Find where the given text appears and provide that cell's center as [x, y] coordinate. 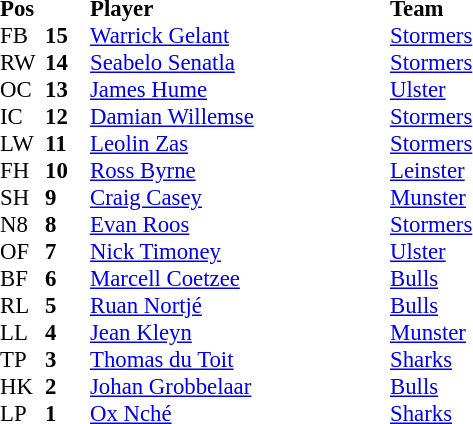
TP [22, 360]
Ross Byrne [240, 170]
Thomas du Toit [240, 360]
Ruan Nortjé [240, 306]
14 [68, 62]
5 [68, 306]
8 [68, 224]
2 [68, 386]
Craig Casey [240, 198]
10 [68, 170]
James Hume [240, 90]
FB [22, 36]
Johan Grobbelaar [240, 386]
Nick Timoney [240, 252]
LL [22, 332]
LW [22, 144]
4 [68, 332]
12 [68, 116]
BF [22, 278]
Marcell Coetzee [240, 278]
3 [68, 360]
IC [22, 116]
FH [22, 170]
Seabelo Senatla [240, 62]
7 [68, 252]
Evan Roos [240, 224]
Jean Kleyn [240, 332]
13 [68, 90]
Warrick Gelant [240, 36]
15 [68, 36]
HK [22, 386]
6 [68, 278]
RW [22, 62]
9 [68, 198]
Damian Willemse [240, 116]
RL [22, 306]
N8 [22, 224]
OF [22, 252]
SH [22, 198]
OC [22, 90]
Leolin Zas [240, 144]
11 [68, 144]
